Return the [X, Y] coordinate for the center point of the cell that contains the specified text.  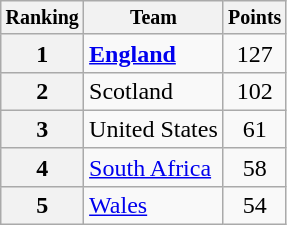
2 [42, 91]
58 [254, 167]
Points [254, 18]
61 [254, 129]
1 [42, 53]
Wales [154, 205]
3 [42, 129]
Team [154, 18]
Ranking [42, 18]
4 [42, 167]
United States [154, 129]
South Africa [154, 167]
54 [254, 205]
England [154, 53]
Scotland [154, 91]
5 [42, 205]
127 [254, 53]
102 [254, 91]
